Detect which cell encompasses the target text, then output its [X, Y] center coordinate. 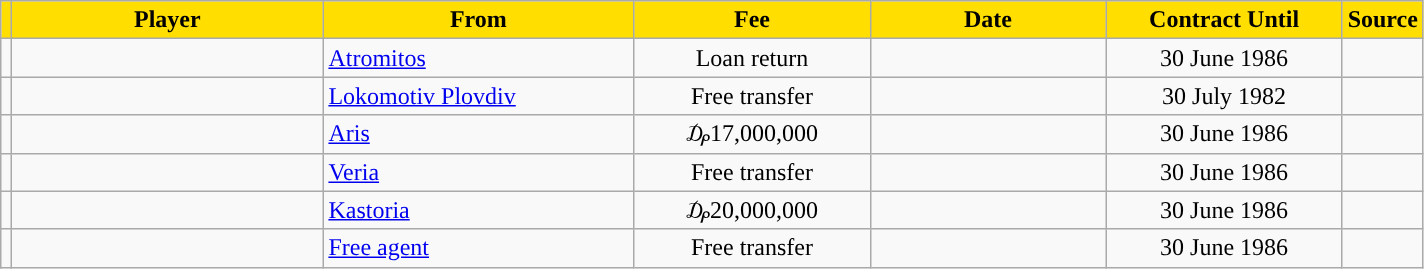
Aris [478, 134]
₯17,000,000 [752, 134]
Source [1382, 20]
Kastoria [478, 210]
Fee [752, 20]
Atromitos [478, 58]
Contract Until [1224, 20]
Loan return [752, 58]
Lokomotiv Plovdiv [478, 96]
Free agent [478, 248]
Player [168, 20]
₯20,000,000 [752, 210]
From [478, 20]
Date [988, 20]
30 July 1982 [1224, 96]
Veria [478, 172]
